Locate the cell with the specified text and output its [x, y] center coordinate. 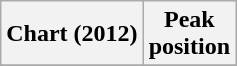
Peak position [189, 34]
Chart (2012) [72, 34]
